Detect which cell encompasses the target text, then output its (x, y) center coordinate. 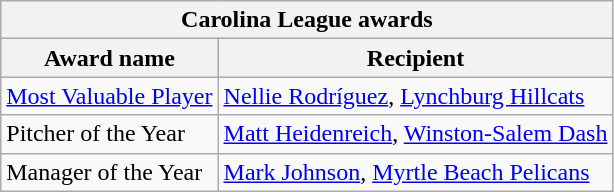
Manager of the Year (110, 172)
Most Valuable Player (110, 96)
Mark Johnson, Myrtle Beach Pelicans (416, 172)
Recipient (416, 58)
Award name (110, 58)
Nellie Rodríguez, Lynchburg Hillcats (416, 96)
Pitcher of the Year (110, 134)
Carolina League awards (307, 20)
Matt Heidenreich, Winston-Salem Dash (416, 134)
